Find where the given text appears and provide that cell's center as [X, Y] coordinate. 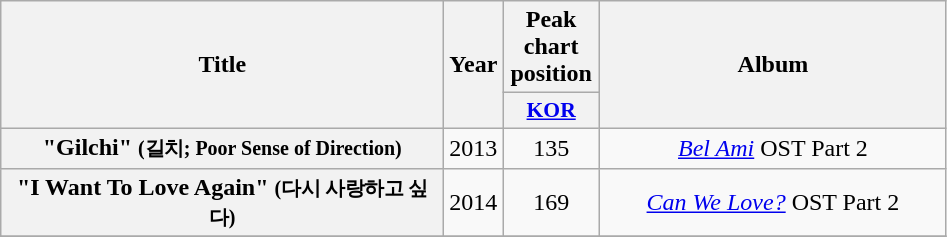
Peak chart position [552, 47]
Title [222, 65]
KOR [552, 111]
2014 [474, 202]
Year [474, 65]
135 [552, 148]
Bel Ami OST Part 2 [772, 148]
Album [772, 65]
"Gilchi" (길치; Poor Sense of Direction) [222, 148]
"I Want To Love Again" (다시 사랑하고 싶다) [222, 202]
Can We Love? OST Part 2 [772, 202]
2013 [474, 148]
169 [552, 202]
